Pinpoint the cell where the given text exists, returning its [X, Y] midpoint coordinate. 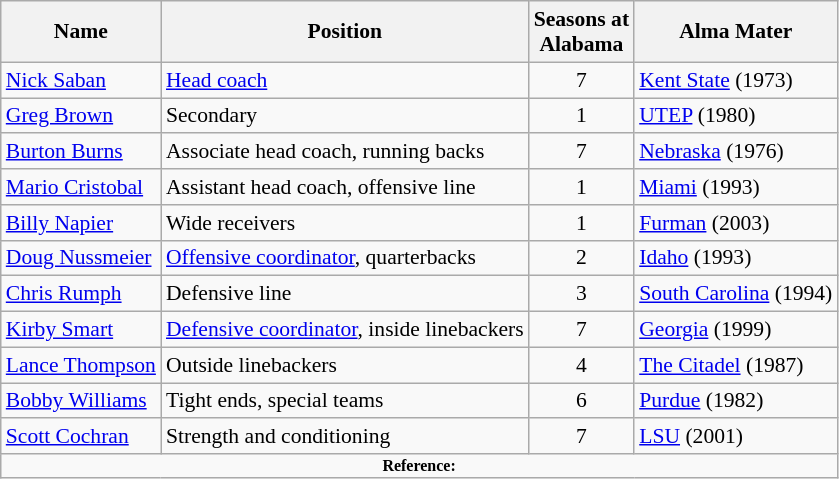
Doug Nussmeier [81, 258]
Tight ends, special teams [345, 401]
Secondary [345, 116]
Strength and conditioning [345, 437]
Scott Cochran [81, 437]
Bobby Williams [81, 401]
Chris Rumph [81, 294]
6 [582, 401]
Position [345, 32]
Associate head coach, running backs [345, 152]
Lance Thompson [81, 365]
UTEP (1980) [736, 116]
Alma Mater [736, 32]
Billy Napier [81, 223]
LSU (2001) [736, 437]
Mario Cristobal [81, 187]
2 [582, 258]
Georgia (1999) [736, 330]
Miami (1993) [736, 187]
The Citadel (1987) [736, 365]
Defensive line [345, 294]
Seasons atAlabama [582, 32]
Head coach [345, 80]
Reference: [420, 466]
Wide receivers [345, 223]
4 [582, 365]
Nick Saban [81, 80]
Burton Burns [81, 152]
3 [582, 294]
Defensive coordinator, inside linebackers [345, 330]
Assistant head coach, offensive line [345, 187]
Nebraska (1976) [736, 152]
Outside linebackers [345, 365]
Kent State (1973) [736, 80]
Purdue (1982) [736, 401]
South Carolina (1994) [736, 294]
Name [81, 32]
Furman (2003) [736, 223]
Greg Brown [81, 116]
Idaho (1993) [736, 258]
Kirby Smart [81, 330]
Offensive coordinator, quarterbacks [345, 258]
